Scan for the cell matching the given text and deliver its [X, Y] coordinate at center. 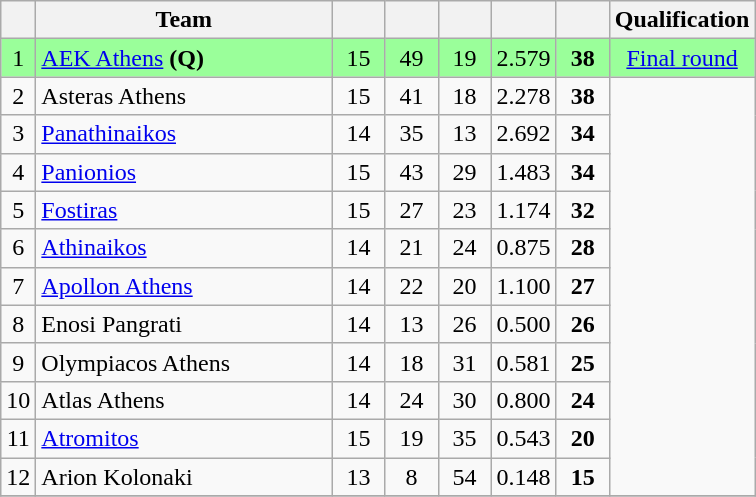
Athinaikos [184, 248]
Panionios [184, 172]
0.148 [524, 477]
Final round [682, 58]
6 [18, 248]
25 [582, 362]
12 [18, 477]
43 [412, 172]
22 [412, 286]
23 [464, 210]
AEK Athens (Q) [184, 58]
1.100 [524, 286]
41 [412, 96]
2 [18, 96]
Enosi Pangrati [184, 324]
0.543 [524, 438]
21 [412, 248]
0.800 [524, 400]
Arion Kolonaki [184, 477]
2.692 [524, 134]
Panathinaikos [184, 134]
29 [464, 172]
4 [18, 172]
Fostiras [184, 210]
0.500 [524, 324]
Atlas Athens [184, 400]
Asteras Athens [184, 96]
2.278 [524, 96]
1.174 [524, 210]
0.875 [524, 248]
2.579 [524, 58]
49 [412, 58]
1.483 [524, 172]
11 [18, 438]
1 [18, 58]
28 [582, 248]
Olympiacos Athens [184, 362]
Apollon Athens [184, 286]
32 [582, 210]
54 [464, 477]
31 [464, 362]
0.581 [524, 362]
Qualification [682, 20]
9 [18, 362]
Team [184, 20]
30 [464, 400]
7 [18, 286]
3 [18, 134]
5 [18, 210]
Atromitos [184, 438]
10 [18, 400]
